Determine the [X, Y] coordinate at the center of the cell enclosing the given text.  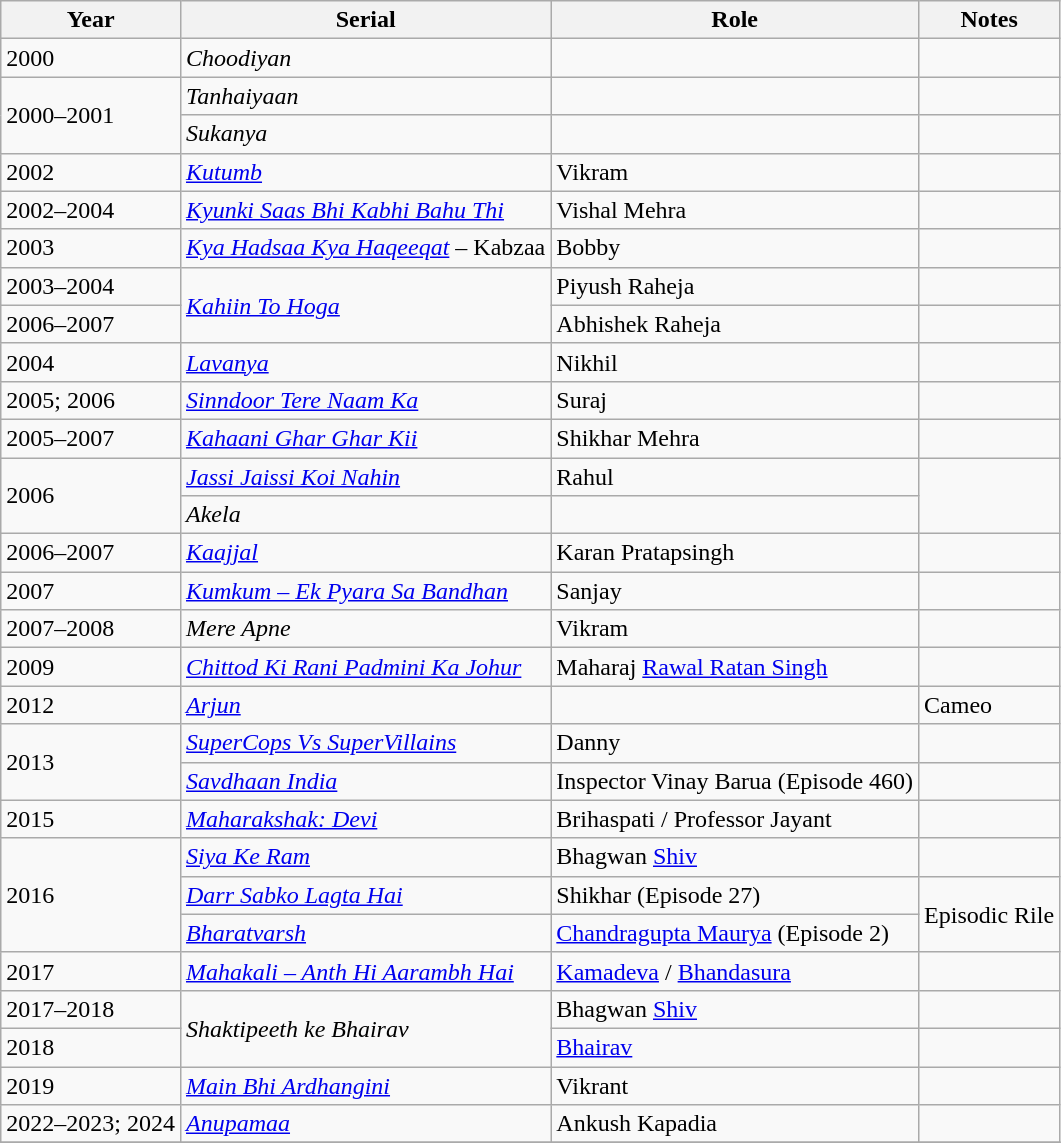
Vishal Mehra [735, 210]
Kamadeva / Bhandasura [735, 971]
Mere Apne [365, 629]
2002 [91, 172]
Shaktipeeth ke Bhairav [365, 1028]
Cameo [990, 705]
Danny [735, 743]
Chittod Ki Rani Padmini Ka Johur [365, 667]
Sanjay [735, 591]
Maharaj Rawal Ratan Singh [735, 667]
Savdhaan India [365, 781]
Role [735, 20]
Arjun [365, 705]
Bharatvarsh [365, 933]
2003–2004 [91, 286]
2004 [91, 362]
Shikhar Mehra [735, 438]
Kaajjal [365, 553]
2022–2023; 2024 [91, 1124]
Kahaani Ghar Ghar Kii [365, 438]
Year [91, 20]
2017 [91, 971]
Bhairav [735, 1047]
Tanhaiyaan [365, 96]
2013 [91, 762]
Serial [365, 20]
2000 [91, 58]
2002–2004 [91, 210]
Shikhar (Episode 27) [735, 895]
Suraj [735, 400]
Akela [365, 515]
2005; 2006 [91, 400]
Kyunki Saas Bhi Kabhi Bahu Thi [365, 210]
Siya Ke Ram [365, 857]
Anupamaa [365, 1124]
Piyush Raheja [735, 286]
Ankush Kapadia [735, 1124]
Brihaspati / Professor Jayant [735, 819]
Sukanya [365, 134]
Notes [990, 20]
Bobby [735, 248]
2009 [91, 667]
Vikrant [735, 1085]
Choodiyan [365, 58]
Kya Hadsaa Kya Haqeeqat – Kabzaa [365, 248]
2012 [91, 705]
Jassi Jaissi Koi Nahin [365, 477]
2003 [91, 248]
2018 [91, 1047]
2017–2018 [91, 1009]
Sinndoor Tere Naam Ka [365, 400]
Rahul [735, 477]
Maharakshak: Devi [365, 819]
Kahiin To Hoga [365, 305]
Nikhil [735, 362]
Darr Sabko Lagta Hai [365, 895]
Episodic Rile [990, 914]
2006 [91, 496]
2015 [91, 819]
Chandragupta Maurya (Episode 2) [735, 933]
Inspector Vinay Barua (Episode 460) [735, 781]
2016 [91, 895]
Lavanya [365, 362]
2000–2001 [91, 115]
2007 [91, 591]
Karan Pratapsingh [735, 553]
Abhishek Raheja [735, 324]
Kutumb [365, 172]
SuperCops Vs SuperVillains [365, 743]
2019 [91, 1085]
Kumkum – Ek Pyara Sa Bandhan [365, 591]
Main Bhi Ardhangini [365, 1085]
2005–2007 [91, 438]
2007–2008 [91, 629]
Mahakali – Anth Hi Aarambh Hai [365, 971]
